Search for the cell housing the specified text and yield its [X, Y] center coordinate. 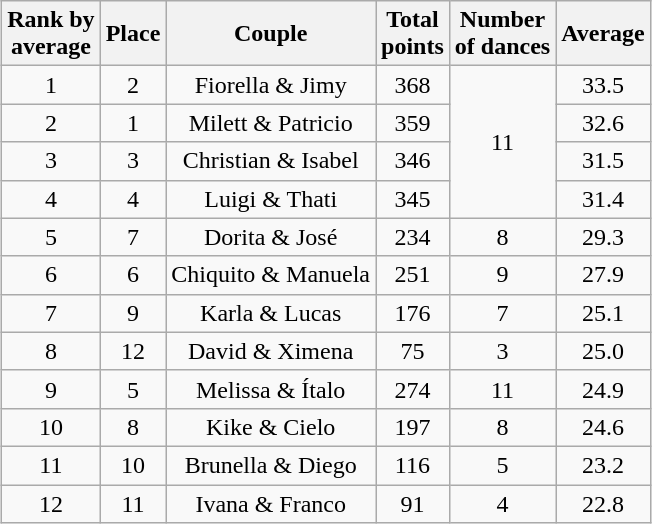
91 [413, 503]
Place [133, 34]
Rank byaverage [51, 34]
75 [413, 351]
234 [413, 237]
Numberof dances [502, 34]
Brunella & Diego [271, 465]
359 [413, 123]
346 [413, 161]
Christian & Isabel [271, 161]
24.6 [604, 427]
23.2 [604, 465]
116 [413, 465]
Totalpoints [413, 34]
Chiquito & Manuela [271, 275]
345 [413, 199]
251 [413, 275]
274 [413, 389]
Milett & Patricio [271, 123]
25.1 [604, 313]
Karla & Lucas [271, 313]
197 [413, 427]
Ivana & Franco [271, 503]
33.5 [604, 85]
31.5 [604, 161]
22.8 [604, 503]
27.9 [604, 275]
24.9 [604, 389]
Average [604, 34]
Fiorella & Jimy [271, 85]
25.0 [604, 351]
Luigi & Thati [271, 199]
Kike & Cielo [271, 427]
Couple [271, 34]
368 [413, 85]
David & Ximena [271, 351]
32.6 [604, 123]
31.4 [604, 199]
Dorita & José [271, 237]
176 [413, 313]
29.3 [604, 237]
Melissa & Ítalo [271, 389]
